Locate the cell with the specified text and output its (x, y) center coordinate. 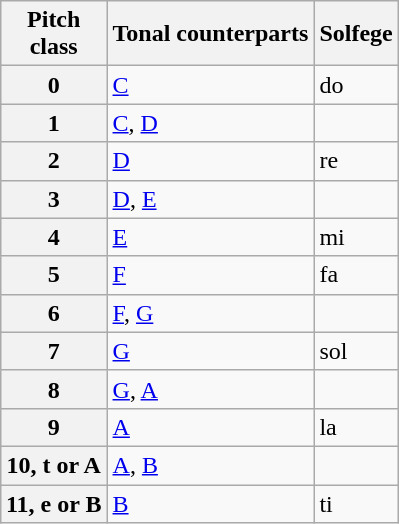
fa (356, 275)
la (356, 427)
Tonal counterparts (210, 34)
1 (54, 123)
3 (54, 199)
8 (54, 389)
D, E (210, 199)
C (210, 85)
mi (356, 237)
D (210, 161)
9 (54, 427)
Pitchclass (54, 34)
ti (356, 503)
B (210, 503)
F, G (210, 313)
10, t or A (54, 465)
G (210, 351)
F (210, 275)
re (356, 161)
6 (54, 313)
G, A (210, 389)
sol (356, 351)
A, B (210, 465)
E (210, 237)
C, D (210, 123)
0 (54, 85)
11, e or B (54, 503)
5 (54, 275)
4 (54, 237)
Solfege (356, 34)
7 (54, 351)
do (356, 85)
A (210, 427)
2 (54, 161)
